Return (x, y) of the center of cell containing provided text 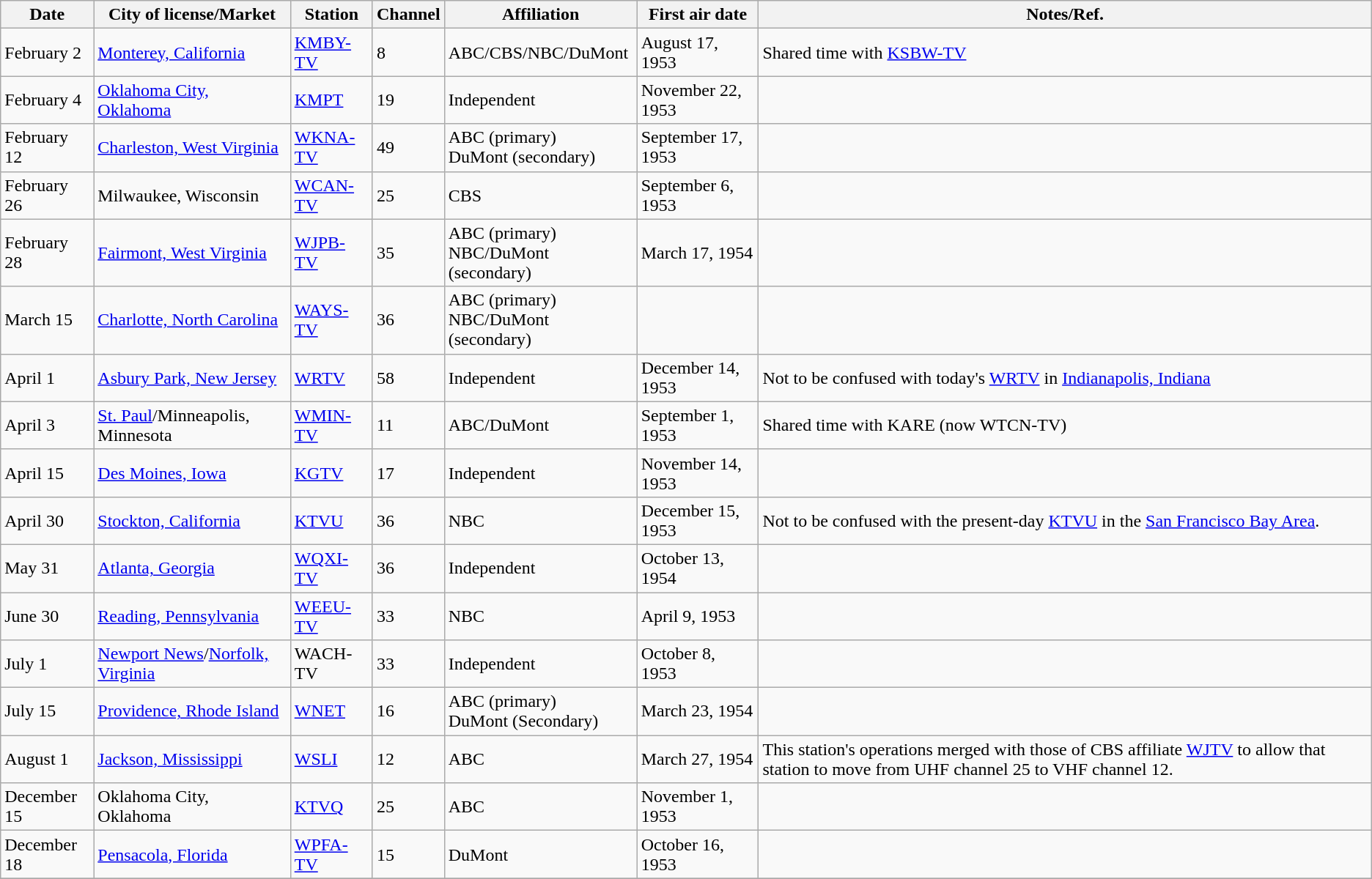
St. Paul/Minneapolis, Minnesota (192, 425)
49 (408, 148)
Pensacola, Florida (192, 854)
WRTV (331, 378)
February 26 (47, 195)
Charlotte, North Carolina (192, 320)
Reading, Pennsylvania (192, 615)
Milwaukee, Wisconsin (192, 195)
August 17, 1953 (698, 53)
Affiliation (541, 15)
November 14, 1953 (698, 473)
Station (331, 15)
Stockton, California (192, 520)
December 14, 1953 (698, 378)
15 (408, 854)
This station's operations merged with those of CBS affiliate WJTV to allow that station to move from UHF channel 25 to VHF channel 12. (1065, 759)
October 8, 1953 (698, 664)
Notes/Ref. (1065, 15)
WQXI-TV (331, 568)
May 31 (47, 568)
ABC/DuMont (541, 425)
KMBY-TV (331, 53)
September 1, 1953 (698, 425)
WAYS-TV (331, 320)
September 6, 1953 (698, 195)
April 30 (47, 520)
Not to be confused with today's WRTV in Indianapolis, Indiana (1065, 378)
June 30 (47, 615)
35 (408, 253)
March 15 (47, 320)
December 18 (47, 854)
17 (408, 473)
February 4 (47, 100)
WEEU-TV (331, 615)
Channel (408, 15)
16 (408, 712)
WACH-TV (331, 664)
KTVU (331, 520)
March 27, 1954 (698, 759)
Date (47, 15)
November 22, 1953 (698, 100)
ABC/CBS/NBC/DuMont (541, 53)
October 13, 1954 (698, 568)
Fairmont, West Virginia (192, 253)
8 (408, 53)
WPFA-TV (331, 854)
58 (408, 378)
November 1, 1953 (698, 807)
First air date (698, 15)
Not to be confused with the present-day KTVU in the San Francisco Bay Area. (1065, 520)
Monterey, California (192, 53)
KTVQ (331, 807)
DuMont (541, 854)
September 17, 1953 (698, 148)
11 (408, 425)
April 15 (47, 473)
WJPB-TV (331, 253)
Asbury Park, New Jersey (192, 378)
WSLI (331, 759)
December 15 (47, 807)
March 17, 1954 (698, 253)
19 (408, 100)
August 1 (47, 759)
Des Moines, Iowa (192, 473)
WKNA-TV (331, 148)
12 (408, 759)
WCAN-TV (331, 195)
CBS (541, 195)
WNET (331, 712)
ABC (primary) DuMont (Secondary) (541, 712)
April 1 (47, 378)
March 23, 1954 (698, 712)
February 2 (47, 53)
April 9, 1953 (698, 615)
Atlanta, Georgia (192, 568)
Newport News/Norfolk, Virginia (192, 664)
City of license/Market (192, 15)
KGTV (331, 473)
Shared time with KSBW-TV (1065, 53)
Charleston, West Virginia (192, 148)
WMIN-TV (331, 425)
Providence, Rhode Island (192, 712)
February 28 (47, 253)
July 1 (47, 664)
Shared time with KARE (now WTCN-TV) (1065, 425)
December 15, 1953 (698, 520)
February 12 (47, 148)
April 3 (47, 425)
July 15 (47, 712)
Jackson, Mississippi (192, 759)
October 16, 1953 (698, 854)
ABC (primary) DuMont (secondary) (541, 148)
KMPT (331, 100)
